Identify which cell holds the provided text, then report its (x, y) central coordinate. 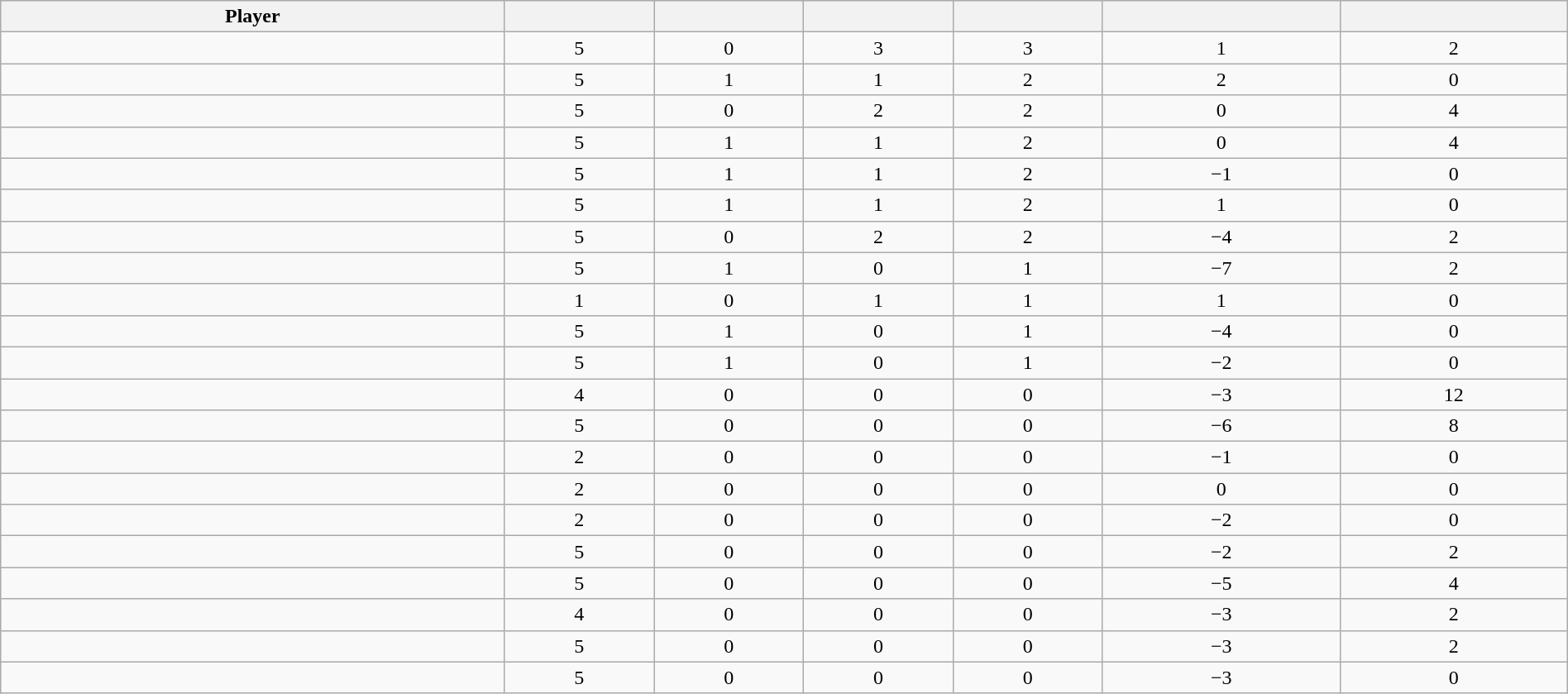
−7 (1221, 268)
−6 (1221, 426)
8 (1454, 426)
12 (1454, 395)
−5 (1221, 583)
Player (253, 17)
